From the cell containing the given text, extract its center point as [X, Y] coordinate. 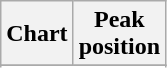
Chart [37, 34]
Peakposition [119, 34]
